Return [X, Y] of the center of cell containing provided text 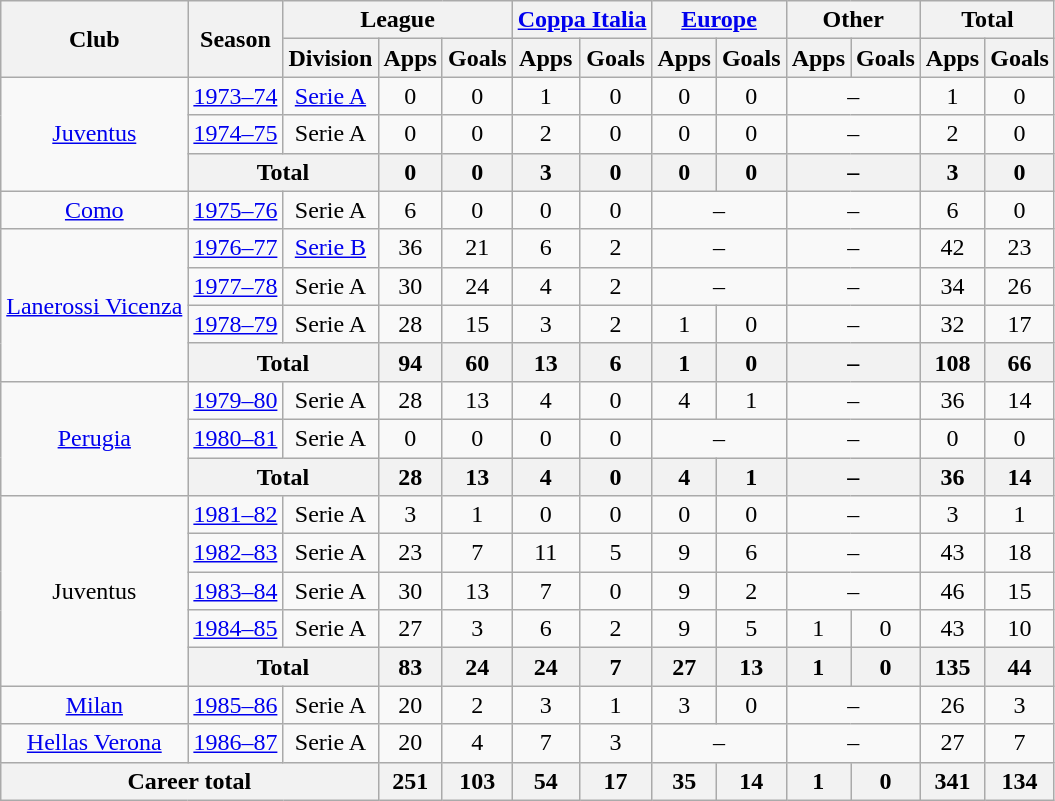
1983–84 [236, 591]
Club [94, 39]
103 [477, 781]
44 [1020, 667]
35 [684, 781]
1986–87 [236, 743]
Division [330, 58]
108 [952, 362]
League [398, 20]
1985–86 [236, 705]
251 [410, 781]
Serie B [330, 248]
135 [952, 667]
60 [477, 362]
1978–79 [236, 324]
83 [410, 667]
Other [853, 20]
Coppa Italia [582, 20]
18 [1020, 553]
1976–77 [236, 248]
1979–80 [236, 400]
1975–76 [236, 210]
94 [410, 362]
Como [94, 210]
11 [546, 553]
Europe [719, 20]
Season [236, 39]
Milan [94, 705]
Career total [190, 781]
32 [952, 324]
1973–74 [236, 96]
42 [952, 248]
134 [1020, 781]
Lanerossi Vicenza [94, 305]
1984–85 [236, 629]
1981–82 [236, 515]
1982–83 [236, 553]
341 [952, 781]
21 [477, 248]
1980–81 [236, 438]
54 [546, 781]
1977–78 [236, 286]
10 [1020, 629]
1974–75 [236, 134]
Hellas Verona [94, 743]
34 [952, 286]
Perugia [94, 438]
46 [952, 591]
66 [1020, 362]
